Output the (x, y) coordinate of the center of the cell containing the given text.  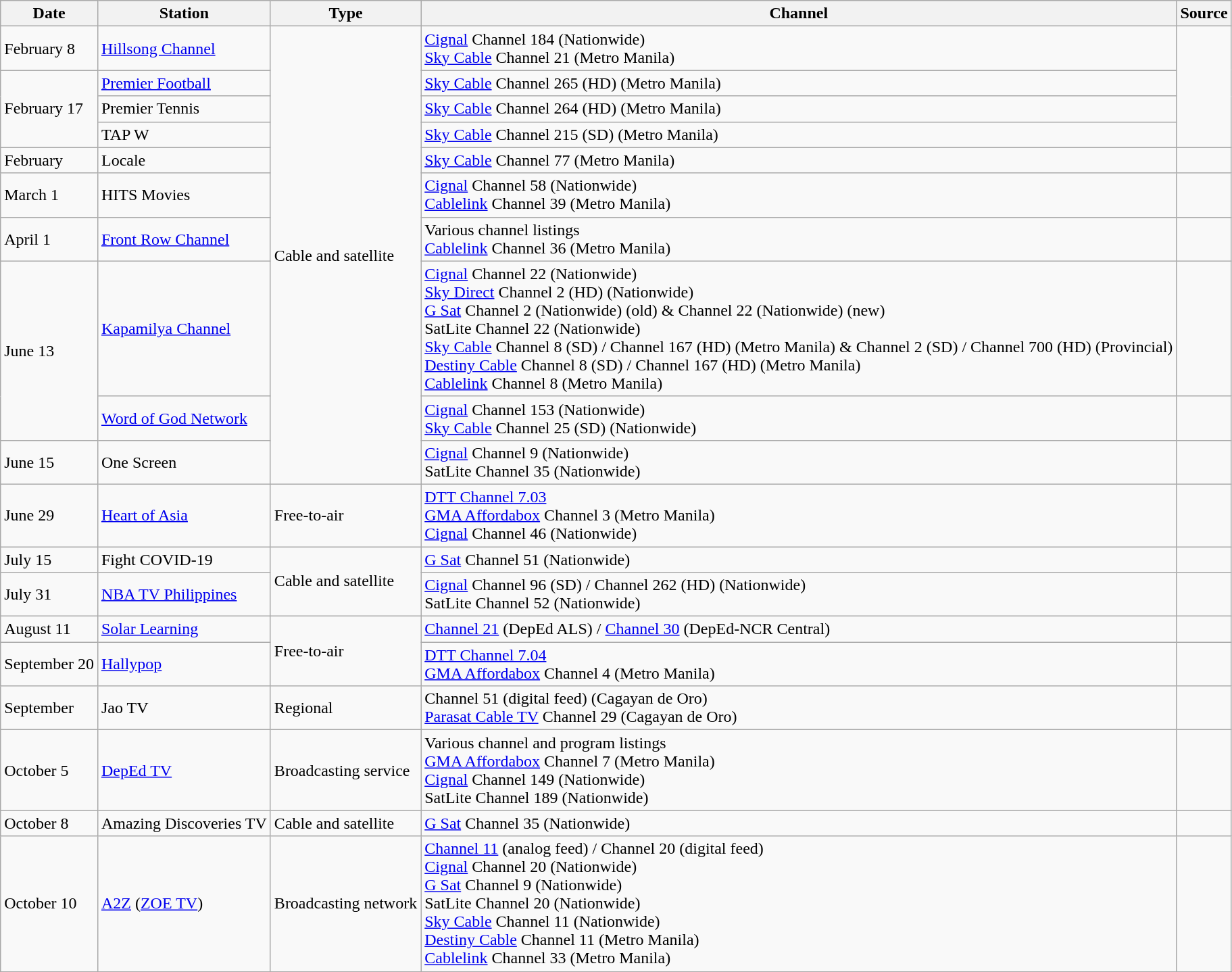
Front Row Channel (184, 239)
Source (1204, 14)
Cignal Channel 9 (Nationwide)SatLite Channel 35 (Nationwide) (799, 462)
Cignal Channel 58 (Nationwide)Cablelink Channel 39 (Metro Manila) (799, 195)
Fight COVID-19 (184, 559)
Sky Cable Channel 215 (SD) (Metro Manila) (799, 135)
TAP W (184, 135)
G Sat Channel 35 (Nationwide) (799, 823)
July 15 (49, 559)
Word of God Network (184, 418)
Regional (345, 708)
DepEd TV (184, 771)
Sky Cable Channel 265 (HD) (Metro Manila) (799, 83)
March 1 (49, 195)
Hallypop (184, 664)
October 8 (49, 823)
October 10 (49, 904)
DTT Channel 7.03GMA Affordabox Channel 3 (Metro Manila) Cignal Channel 46 (Nationwide) (799, 515)
Various channel and program listingsGMA Affordabox Channel 7 (Metro Manila)Cignal Channel 149 (Nationwide)SatLite Channel 189 (Nationwide) (799, 771)
Premier Tennis (184, 109)
G Sat Channel 51 (Nationwide) (799, 559)
September 20 (49, 664)
NBA TV Philippines (184, 595)
Channel 21 (DepEd ALS) / Channel 30 (DepEd-NCR Central) (799, 629)
Amazing Discoveries TV (184, 823)
Channel 51 (digital feed) (Cagayan de Oro)Parasat Cable TV Channel 29 (Cagayan de Oro) (799, 708)
Kapamilya Channel (184, 329)
February (49, 160)
Channel (799, 14)
Locale (184, 160)
Date (49, 14)
DTT Channel 7.04GMA Affordabox Channel 4 (Metro Manila) (799, 664)
HITS Movies (184, 195)
Cignal Channel 184 (Nationwide)Sky Cable Channel 21 (Metro Manila) (799, 49)
February 8 (49, 49)
July 31 (49, 595)
June 13 (49, 350)
June 29 (49, 515)
Type (345, 14)
Cignal Channel 153 (Nationwide)Sky Cable Channel 25 (SD) (Nationwide) (799, 418)
June 15 (49, 462)
February 17 (49, 109)
April 1 (49, 239)
Heart of Asia (184, 515)
Sky Cable Channel 77 (Metro Manila) (799, 160)
August 11 (49, 629)
Station (184, 14)
Sky Cable Channel 264 (HD) (Metro Manila) (799, 109)
Premier Football (184, 83)
Broadcasting service (345, 771)
A2Z (ZOE TV) (184, 904)
September (49, 708)
Hillsong Channel (184, 49)
One Screen (184, 462)
October 5 (49, 771)
Various channel listingsCablelink Channel 36 (Metro Manila) (799, 239)
Solar Learning (184, 629)
Broadcasting network (345, 904)
Cignal Channel 96 (SD) / Channel 262 (HD) (Nationwide)SatLite Channel 52 (Nationwide) (799, 595)
Jao TV (184, 708)
